Search for the cell housing the specified text and yield its (X, Y) center coordinate. 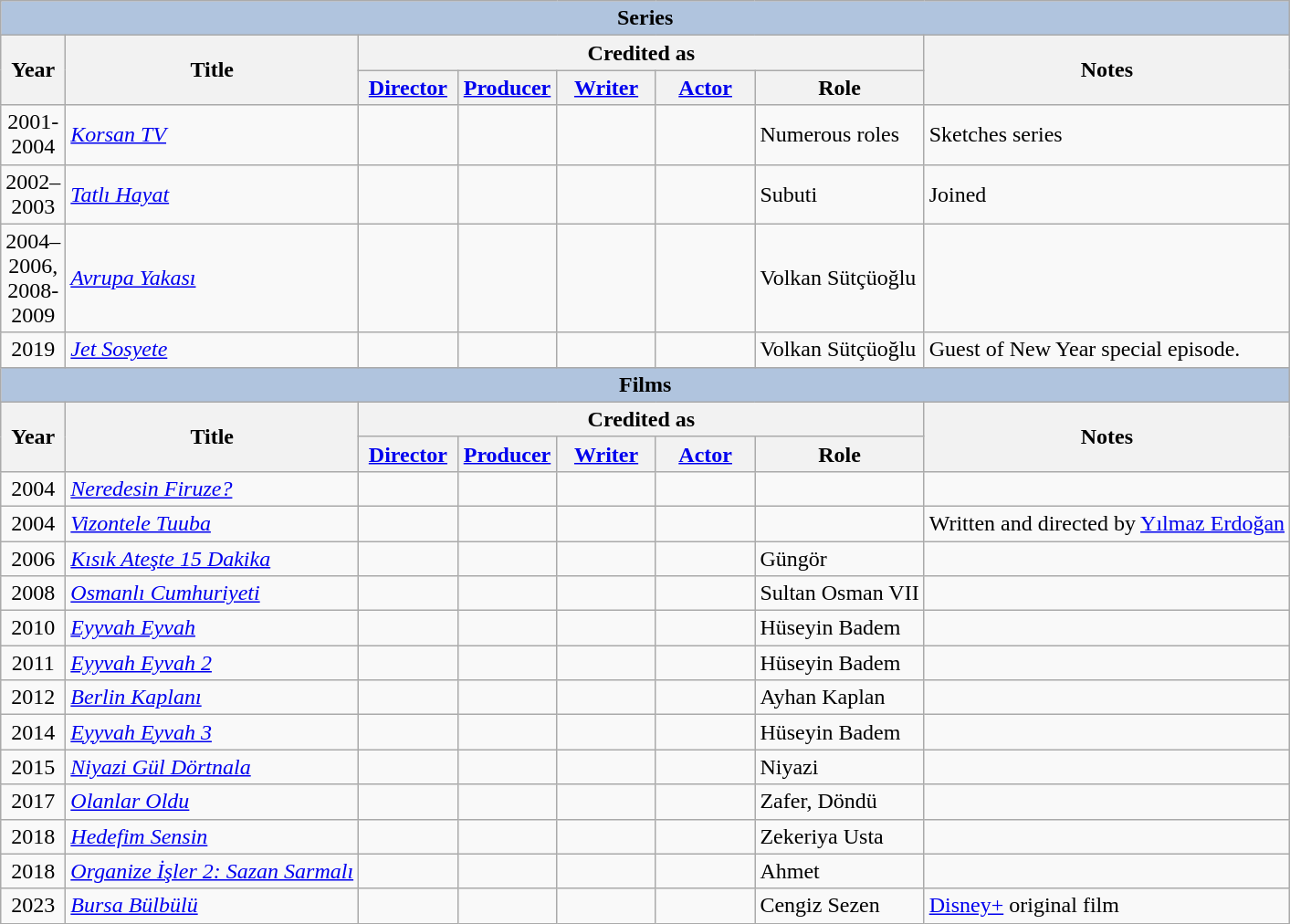
Eyyvah Eyvah 2 (212, 663)
2017 (33, 802)
2004–2006, 2008-2009 (33, 278)
Organize İşler 2: Sazan Sarmalı (212, 871)
Zekeriya Usta (840, 836)
2015 (33, 767)
Sultan Osman VII (840, 593)
Osmanlı Cumhuriyeti (212, 593)
2014 (33, 732)
2023 (33, 906)
Güngör (840, 558)
Berlin Kaplanı (212, 698)
Disney+ original film (1106, 906)
Olanlar Oldu (212, 802)
Neredesin Firuze? (212, 488)
Numerous roles (840, 135)
Joined (1106, 194)
Cengiz Sezen (840, 906)
Niyazi (840, 767)
Hedefim Sensin (212, 836)
Tatlı Hayat (212, 194)
Zafer, Döndü (840, 802)
2012 (33, 698)
Kısık Ateşte 15 Dakika (212, 558)
2002–2003 (33, 194)
Niyazi Gül Dörtnala (212, 767)
Vizontele Tuuba (212, 523)
Written and directed by Yılmaz Erdoğan (1106, 523)
Korsan TV (212, 135)
Bursa Bülbülü (212, 906)
2010 (33, 628)
Avrupa Yakası (212, 278)
Subuti (840, 194)
Series (645, 18)
Eyyvah Eyvah 3 (212, 732)
Ahmet (840, 871)
2011 (33, 663)
Jet Sosyete (212, 350)
2008 (33, 593)
2019 (33, 350)
Eyyvah Eyvah (212, 628)
Guest of New Year special episode. (1106, 350)
Films (645, 384)
Sketches series (1106, 135)
2006 (33, 558)
Ayhan Kaplan (840, 698)
2001-2004 (33, 135)
